Determine the [x, y] coordinate at the center of the cell enclosing the given text.  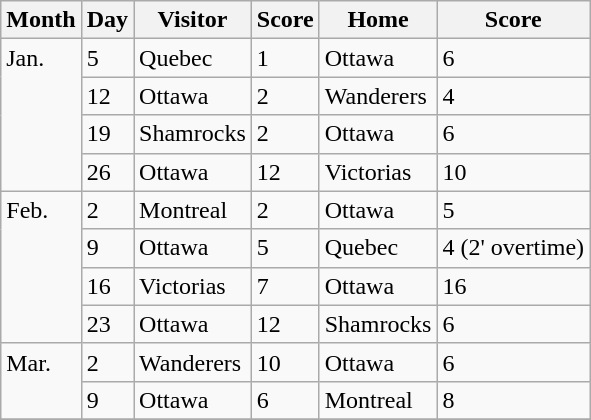
1 [285, 58]
8 [514, 400]
Feb. [41, 267]
4 (2' overtime) [514, 248]
4 [514, 96]
Mar. [41, 381]
Home [378, 20]
Month [41, 20]
Visitor [193, 20]
Day [107, 20]
23 [107, 324]
19 [107, 134]
7 [285, 286]
26 [107, 172]
Jan. [41, 115]
